Search for the cell housing the specified text and yield its (x, y) center coordinate. 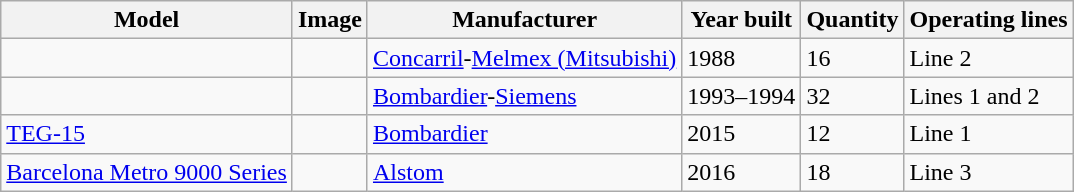
TEG-15 (147, 134)
Operating lines (988, 20)
2016 (742, 172)
12 (852, 134)
Line 3 (988, 172)
Quantity (852, 20)
1988 (742, 58)
Concarril-Melmex (Mitsubishi) (524, 58)
Year built (742, 20)
Lines 1 and 2 (988, 96)
Barcelona Metro 9000 Series (147, 172)
Bombardier (524, 134)
Alstom (524, 172)
Line 2 (988, 58)
32 (852, 96)
18 (852, 172)
16 (852, 58)
Model (147, 20)
1993–1994 (742, 96)
Bombardier-Siemens (524, 96)
Image (330, 20)
2015 (742, 134)
Line 1 (988, 134)
Manufacturer (524, 20)
